Find where the given text appears and provide that cell's center as (X, Y) coordinate. 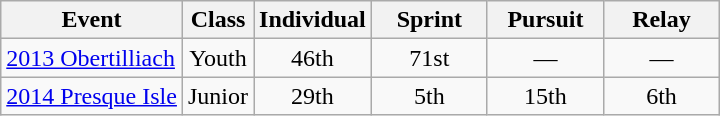
Class (218, 20)
Sprint (429, 20)
6th (661, 96)
Event (92, 20)
15th (545, 96)
46th (313, 58)
Youth (218, 58)
29th (313, 96)
Pursuit (545, 20)
2013 Obertilliach (92, 58)
Junior (218, 96)
5th (429, 96)
71st (429, 58)
2014 Presque Isle (92, 96)
Individual (313, 20)
Relay (661, 20)
